Find where the given text appears and provide that cell's center as [x, y] coordinate. 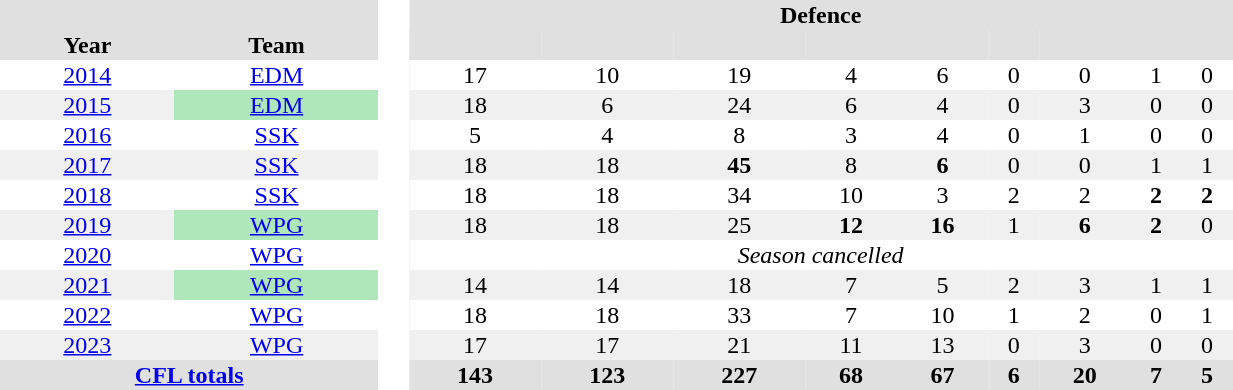
Team [277, 45]
2022 [88, 315]
2016 [88, 135]
2014 [88, 75]
227 [739, 375]
21 [739, 345]
Season cancelled [820, 255]
34 [739, 195]
11 [850, 345]
2021 [88, 285]
CFL totals [189, 375]
67 [942, 375]
13 [942, 345]
25 [739, 225]
2019 [88, 225]
2018 [88, 195]
Defence [820, 15]
123 [607, 375]
19 [739, 75]
2023 [88, 345]
Year [88, 45]
12 [850, 225]
68 [850, 375]
20 [1084, 375]
2020 [88, 255]
143 [475, 375]
16 [942, 225]
2015 [88, 105]
45 [739, 165]
24 [739, 105]
33 [739, 315]
2017 [88, 165]
